Scan for the cell matching the given text and deliver its [X, Y] coordinate at center. 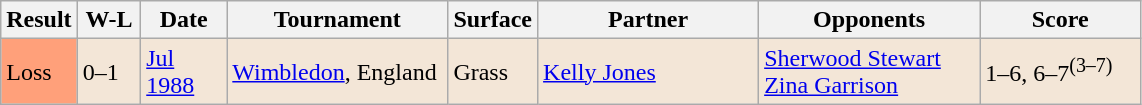
W-L [109, 20]
Kelly Jones [648, 72]
Score [1060, 20]
Jul 1988 [184, 72]
Sherwood Stewart Zina Garrison [870, 72]
Result [39, 20]
Wimbledon, England [338, 72]
Grass [493, 72]
0–1 [109, 72]
Opponents [870, 20]
1–6, 6–7(3–7) [1060, 72]
Surface [493, 20]
Date [184, 20]
Tournament [338, 20]
Loss [39, 72]
Partner [648, 20]
